Scan for the cell matching the given text and deliver its [X, Y] coordinate at center. 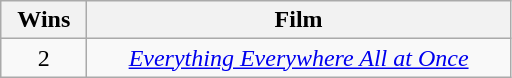
Film [299, 20]
Wins [44, 20]
Everything Everywhere All at Once [299, 58]
2 [44, 58]
